Detect which cell encompasses the target text, then output its (X, Y) center coordinate. 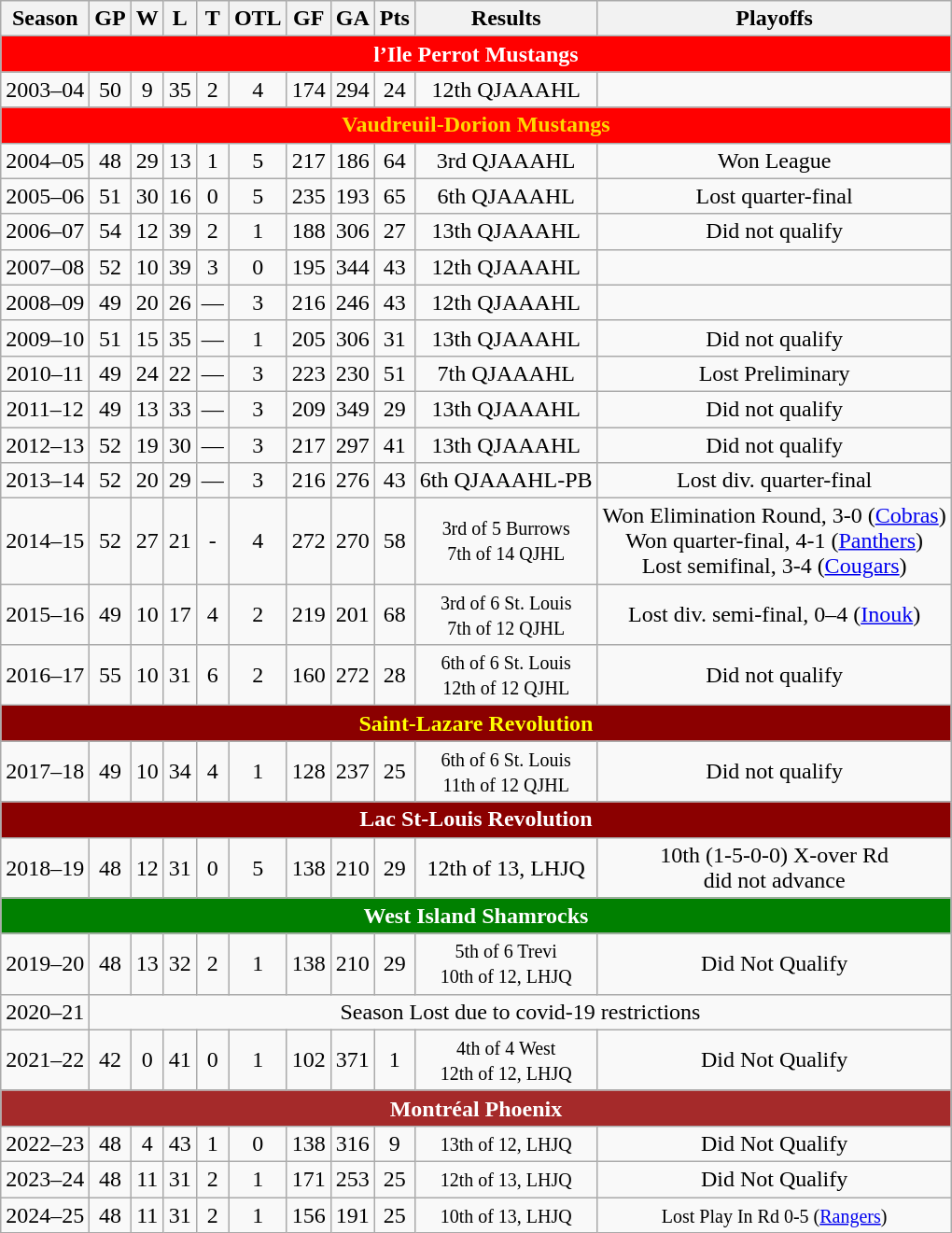
Montréal Phoenix (476, 1108)
349 (353, 409)
102 (308, 1060)
5th of 6 Trevi10th of 12, LHJQ (506, 963)
2014–15 (45, 541)
Lost div. semi-final, 0–4 (Inouk) (775, 614)
171 (308, 1179)
Lost div. quarter-final (775, 481)
10th of 13, LHJQ (506, 1214)
42 (110, 1060)
235 (308, 196)
2017–18 (45, 771)
209 (308, 409)
6th of 6 St. Louis12th of 12 QJHL (506, 676)
- (213, 541)
Pts (394, 19)
205 (308, 338)
174 (308, 90)
68 (394, 614)
191 (353, 1214)
Saint-Lazare Revolution (476, 723)
65 (394, 196)
156 (308, 1214)
2008–09 (45, 302)
2018–19 (45, 868)
2024–25 (45, 1214)
230 (353, 373)
GA (353, 19)
L (179, 19)
371 (353, 1060)
219 (308, 614)
2019–20 (45, 963)
6 (213, 676)
3rd of 5 Burrows7th of 14 QJHL (506, 541)
Won League (775, 161)
297 (353, 445)
Lost quarter-final (775, 196)
19 (147, 445)
17 (179, 614)
2009–10 (45, 338)
Won Elimination Round, 3-0 (Cobras)Won quarter-final, 4-1 (Panthers)Lost semifinal, 3-4 (Cougars) (775, 541)
276 (353, 481)
T (213, 19)
16 (179, 196)
2010–11 (45, 373)
237 (353, 771)
64 (394, 161)
34 (179, 771)
2022–23 (45, 1143)
Lac St-Louis Revolution (476, 820)
7th QJAAAHL (506, 373)
54 (110, 231)
2012–13 (45, 445)
2006–07 (45, 231)
2004–05 (45, 161)
201 (353, 614)
2013–14 (45, 481)
50 (110, 90)
58 (394, 541)
West Island Shamrocks (476, 916)
22 (179, 373)
26 (179, 302)
W (147, 19)
Season Lost due to covid-19 restrictions (521, 1012)
6th QJAAAHL (506, 196)
223 (308, 373)
2023–24 (45, 1179)
270 (353, 541)
4th of 4 West12th of 12, LHJQ (506, 1060)
6th of 6 St. Louis11th of 12 QJHL (506, 771)
l’Ile Perrot Mustangs (476, 54)
33 (179, 409)
2020–21 (45, 1012)
15 (147, 338)
Results (506, 19)
2016–17 (45, 676)
193 (353, 196)
55 (110, 676)
3rd QJAAAHL (506, 161)
186 (353, 161)
13th of 12, LHJQ (506, 1143)
GP (110, 19)
Season (45, 19)
3rd of 6 St. Louis7th of 12 QJHL (506, 614)
160 (308, 676)
6th QJAAAHL-PB (506, 481)
2005–06 (45, 196)
2003–04 (45, 90)
294 (353, 90)
2015–16 (45, 614)
2007–08 (45, 267)
10th (1-5-0-0) X-over Rddid not advance (775, 868)
Lost Preliminary (775, 373)
GF (308, 19)
OTL (258, 19)
2021–22 (45, 1060)
128 (308, 771)
2011–12 (45, 409)
Playoffs (775, 19)
Vaudreuil-Dorion Mustangs (476, 125)
28 (394, 676)
195 (308, 267)
21 (179, 541)
316 (353, 1143)
32 (179, 963)
Lost Play In Rd 0-5 (Rangers) (775, 1214)
246 (353, 302)
344 (353, 267)
253 (353, 1179)
188 (308, 231)
